Determine the (X, Y) coordinate at the center of the cell enclosing the given text.  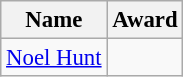
Name (54, 20)
Award (145, 20)
Noel Hunt (54, 58)
